From the cell containing the given text, extract its center point as [X, Y] coordinate. 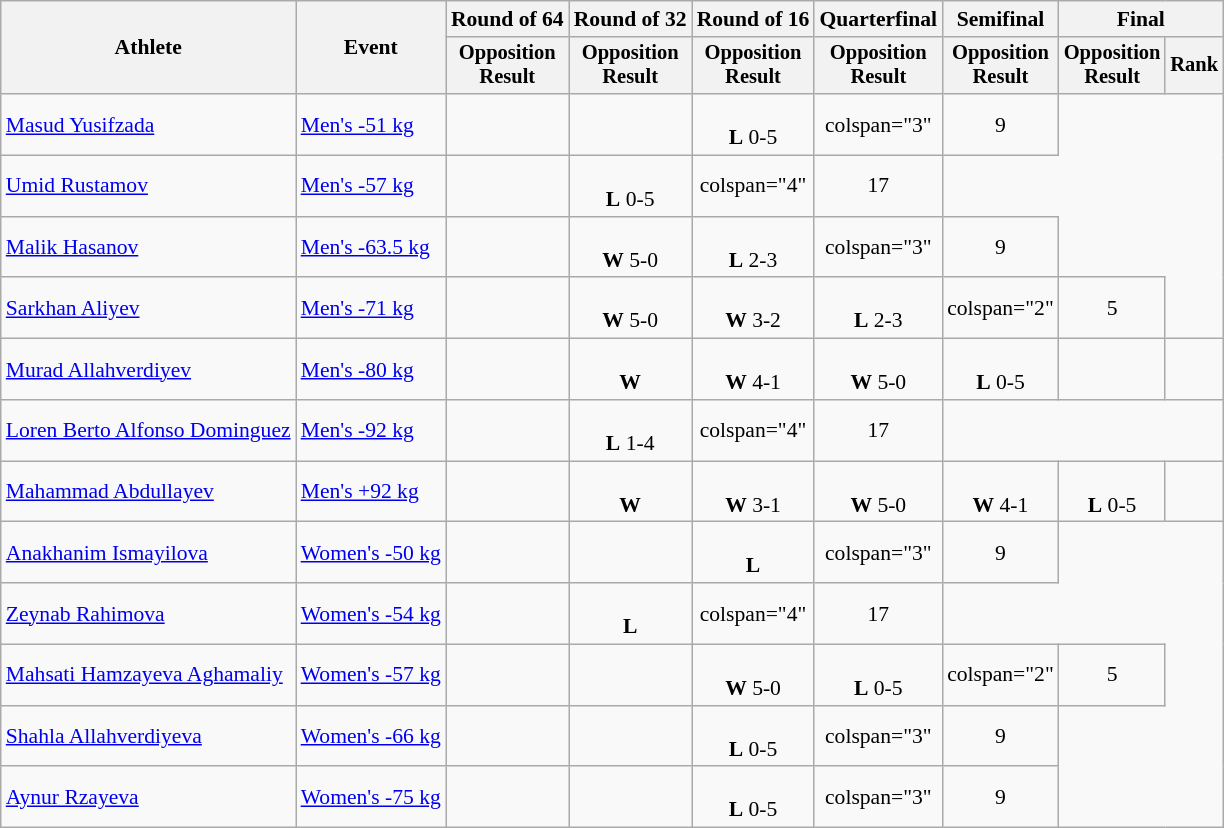
Round of 64 [508, 19]
Umid Rustamov [148, 186]
Final [1141, 19]
W 3-2 [754, 308]
Masud Yusifzada [148, 124]
Athlete [148, 48]
Men's -57 kg [371, 186]
Mahsati Hamzayeva Aghamaliy [148, 676]
Men's -80 kg [371, 370]
Men's -71 kg [371, 308]
Zeynab Rahimova [148, 614]
Round of 32 [630, 19]
Quarterfinal [878, 19]
Mahammad Abdullayev [148, 492]
Murad Allahverdiyev [148, 370]
Rank [1194, 66]
Aynur Rzayeva [148, 798]
Women's -75 kg [371, 798]
Shahla Allahverdiyeva [148, 736]
Anakhanim Ismayilova [148, 552]
Women's -54 kg [371, 614]
Round of 16 [754, 19]
Sarkhan Aliyev [148, 308]
Malik Hasanov [148, 248]
Men's -92 kg [371, 430]
Men's -51 kg [371, 124]
Women's -50 kg [371, 552]
W 3-1 [754, 492]
Semifinal [1000, 19]
Women's -66 kg [371, 736]
Men's -63.5 kg [371, 248]
Event [371, 48]
Women's -57 kg [371, 676]
Men's +92 kg [371, 492]
L 1-4 [630, 430]
Loren Berto Alfonso Dominguez [148, 430]
